Return (X, Y) of the center of cell containing provided text 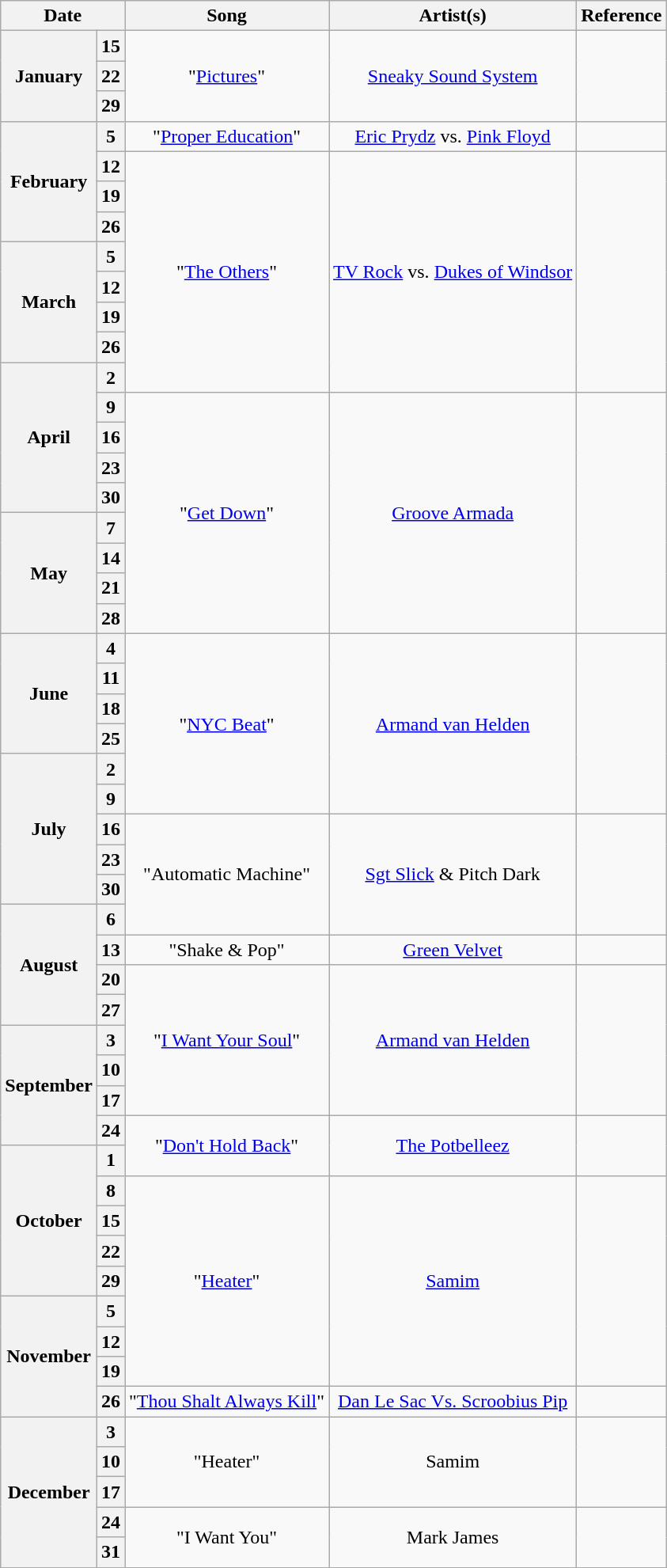
"Proper Education" (227, 136)
Song (227, 16)
"Pictures" (227, 76)
Date (63, 16)
Sgt Slick & Pitch Dark (453, 874)
28 (111, 618)
"Thou Shalt Always Kill" (227, 1402)
20 (111, 980)
"Get Down" (227, 513)
"Shake & Pop" (227, 950)
June (49, 693)
18 (111, 708)
December (49, 1492)
31 (111, 1552)
Eric Prydz vs. Pink Floyd (453, 136)
6 (111, 920)
25 (111, 738)
Green Velvet (453, 950)
May (49, 573)
7 (111, 528)
October (49, 1221)
Reference (622, 16)
Artist(s) (453, 16)
Groove Armada (453, 513)
"NYC Beat" (227, 723)
August (49, 965)
"Don't Hold Back" (227, 1145)
"I Want You" (227, 1537)
13 (111, 950)
January (49, 76)
TV Rock vs. Dukes of Windsor (453, 271)
September (49, 1085)
Sneaky Sound System (453, 76)
4 (111, 648)
21 (111, 588)
8 (111, 1190)
February (49, 181)
Mark James (453, 1537)
"Automatic Machine" (227, 874)
"The Others" (227, 271)
November (49, 1356)
April (49, 438)
1 (111, 1160)
27 (111, 1010)
11 (111, 678)
14 (111, 558)
March (49, 302)
July (49, 829)
Dan Le Sac Vs. Scroobius Pip (453, 1402)
The Potbelleez (453, 1145)
"I Want Your Soul" (227, 1040)
